From the cell containing the given text, extract its center point as (X, Y) coordinate. 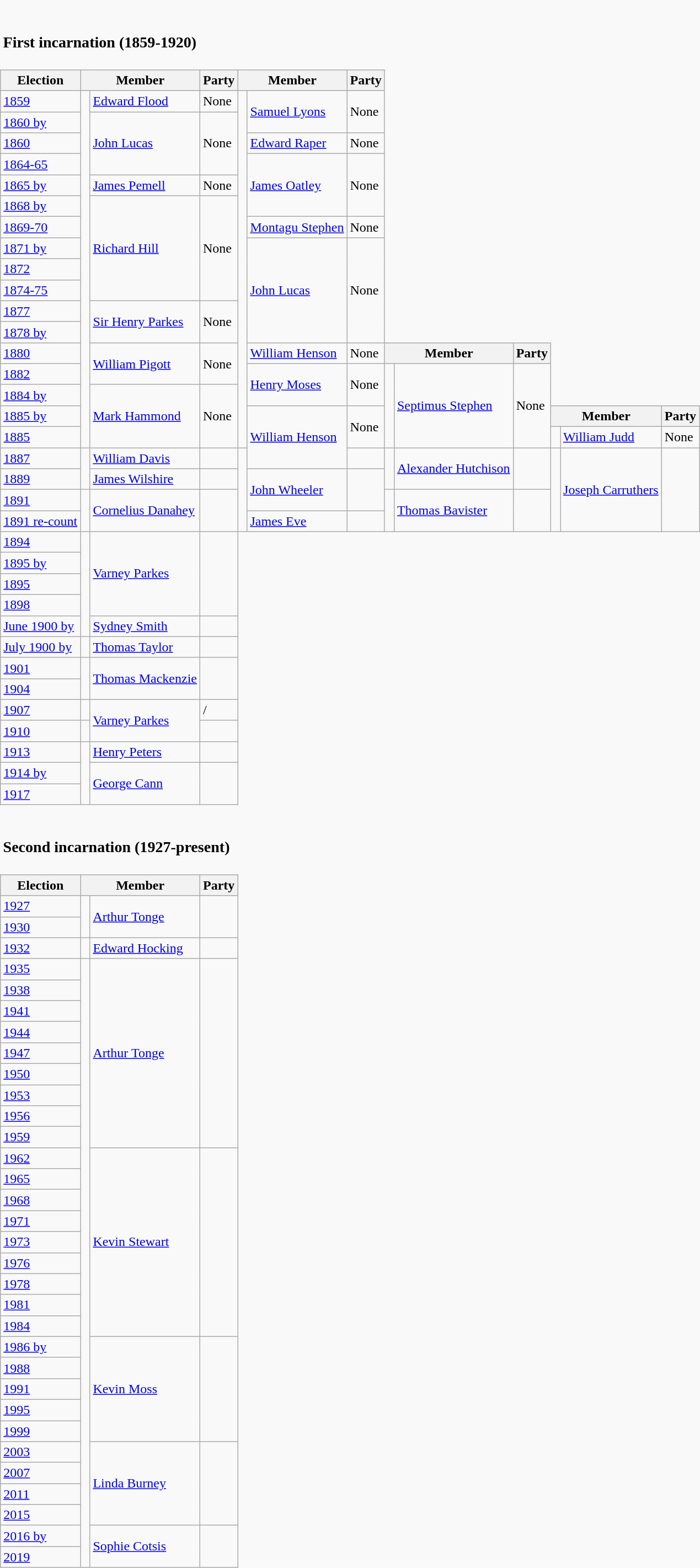
Edward Raper (297, 143)
1864-65 (41, 164)
1932 (41, 948)
1882 (41, 374)
Edward Hocking (145, 948)
1910 (41, 731)
1914 by (41, 773)
2015 (41, 1515)
William Davis (145, 458)
1898 (41, 605)
Montagu Stephen (297, 227)
1976 (41, 1263)
James Oatley (297, 185)
Sophie Cotsis (145, 1546)
2007 (41, 1473)
1865 by (41, 185)
Kevin Moss (145, 1389)
Henry Peters (145, 752)
1884 by (41, 395)
1930 (41, 927)
Sir Henry Parkes (145, 322)
1913 (41, 752)
1871 by (41, 248)
Thomas Bavister (453, 511)
Septimus Stephen (453, 405)
1904 (41, 689)
James Eve (297, 521)
Edward Flood (145, 101)
1859 (41, 101)
1860 (41, 143)
1880 (41, 353)
1938 (41, 990)
1984 (41, 1326)
1956 (41, 1116)
1953 (41, 1095)
Cornelius Danahey (145, 511)
Joseph Carruthers (611, 490)
1895 (41, 584)
1917 (41, 794)
1981 (41, 1305)
1991 (41, 1389)
1891 (41, 500)
Richard Hill (145, 248)
July 1900 by (41, 647)
1947 (41, 1053)
1995 (41, 1410)
2016 by (41, 1536)
1935 (41, 969)
2019 (41, 1557)
James Pemell (145, 185)
1971 (41, 1221)
1950 (41, 1074)
1959 (41, 1137)
1965 (41, 1179)
1885 by (41, 416)
1901 (41, 668)
1868 by (41, 206)
Samuel Lyons (297, 112)
Kevin Stewart (145, 1242)
Mark Hammond (145, 416)
1962 (41, 1158)
William Judd (611, 437)
Second incarnation (1927-present) (350, 839)
1860 by (41, 122)
1944 (41, 1032)
/ (219, 710)
1927 (41, 906)
June 1900 by (41, 626)
1874-75 (41, 290)
George Cann (145, 784)
1891 re-count (41, 521)
1877 (41, 311)
William Pigott (145, 363)
2003 (41, 1452)
1878 by (41, 332)
Henry Moses (297, 384)
First incarnation (1859-1920) (350, 35)
1894 (41, 542)
1986 by (41, 1347)
1895 by (41, 563)
1999 (41, 1431)
1872 (41, 269)
1941 (41, 1011)
1907 (41, 710)
Linda Burney (145, 1484)
1869-70 (41, 227)
1968 (41, 1200)
Thomas Mackenzie (145, 678)
John Wheeler (297, 490)
1973 (41, 1242)
1889 (41, 479)
1887 (41, 458)
Sydney Smith (145, 626)
Thomas Taylor (145, 647)
Alexander Hutchison (453, 469)
1978 (41, 1284)
1988 (41, 1368)
1885 (41, 437)
2011 (41, 1494)
James Wilshire (145, 479)
